Locate the cell with the specified text and output its (X, Y) center coordinate. 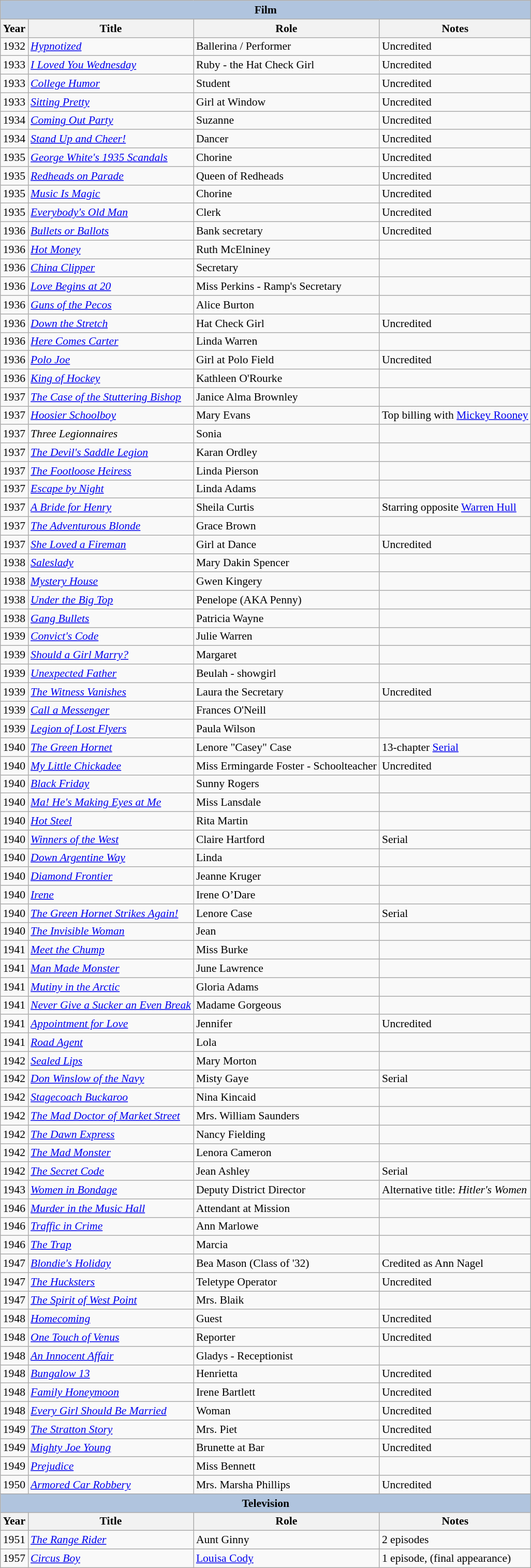
Three Legionnaires (111, 434)
Hypnotized (111, 47)
Lenore Case (287, 913)
Call a Messenger (111, 711)
Credited as Ann Nagel (455, 1264)
Under the Big Top (111, 600)
The Green Hornet (111, 747)
The Invisible Woman (111, 931)
1950 (14, 1485)
Teletype Operator (287, 1282)
Hot Steel (111, 821)
Reporter (287, 1337)
Miss Burke (287, 950)
Girl at Polo Field (287, 360)
Hot Money (111, 249)
Sunny Rogers (287, 784)
Winners of the West (111, 839)
Convict's Code (111, 637)
Jeanne Kruger (287, 877)
Lola (287, 1042)
Penelope (AKA Penny) (287, 600)
The Spirit of West Point (111, 1300)
Karan Ordley (287, 452)
Armored Car Robbery (111, 1485)
The Stratton Story (111, 1429)
Lenore "Casey" Case (287, 747)
Gloria Adams (287, 987)
Hoosier Schoolboy (111, 416)
Love Begins at 20 (111, 287)
Girl at Dance (287, 544)
Mystery House (111, 582)
Ann Marlowe (287, 1226)
Guest (287, 1319)
Janice Alma Brownley (287, 397)
Linda Warren (287, 342)
Linda Pierson (287, 471)
Diamond Frontier (111, 877)
Suzanne (287, 121)
Gladys - Receptionist (287, 1356)
Brunette at Bar (287, 1448)
The Mad Monster (111, 1153)
Mighty Joe Young (111, 1448)
Mrs. William Saunders (287, 1116)
Mutiny in the Arctic (111, 987)
The Witness Vanishes (111, 692)
Nina Kincaid (287, 1098)
Margaret (287, 655)
Television (266, 1503)
The Green Hornet Strikes Again! (111, 913)
Kathleen O'Rourke (287, 379)
Music Is Magic (111, 194)
Legion of Lost Flyers (111, 729)
Family Honeymoon (111, 1393)
Linda (287, 858)
Miss Perkins - Ramp's Secretary (287, 287)
Nancy Fielding (287, 1134)
Black Friday (111, 784)
China Clipper (111, 268)
The Trap (111, 1245)
The Hucksters (111, 1282)
13-chapter Serial (455, 747)
Frances O'Neill (287, 711)
Clerk (287, 213)
Polo Joe (111, 360)
2 episodes (455, 1540)
Appointment for Love (111, 1024)
Mrs. Blaik (287, 1300)
Coming Out Party (111, 121)
Ballerina / Performer (287, 47)
1943 (14, 1190)
Down Argentine Way (111, 858)
Claire Hartford (287, 839)
Rita Martin (287, 821)
Paula Wilson (287, 729)
1957 (14, 1559)
The Devil's Saddle Legion (111, 452)
Dancer (287, 139)
Alice Burton (287, 305)
Grace Brown (287, 526)
My Little Chickadee (111, 766)
One Touch of Venus (111, 1337)
Every Girl Should Be Married (111, 1411)
Secretary (287, 268)
George White's 1935 Scandals (111, 157)
Louisa Cody (287, 1559)
Meet the Chump (111, 950)
Misty Gaye (287, 1079)
Top billing with Mickey Rooney (455, 416)
Murder in the Music Hall (111, 1208)
Prejudice (111, 1467)
Don Winslow of the Navy (111, 1079)
King of Hockey (111, 379)
Alternative title: Hitler's Women (455, 1190)
Girl at Window (287, 102)
I Loved You Wednesday (111, 65)
Linda Adams (287, 489)
Queen of Redheads (287, 176)
The Footloose Heiress (111, 471)
The Mad Doctor of Market Street (111, 1116)
Lenora Cameron (287, 1153)
Jean (287, 931)
Gwen Kingery (287, 582)
The Secret Code (111, 1172)
Beulah - showgirl (287, 674)
Starring opposite Warren Hull (455, 508)
Homecoming (111, 1319)
Irene O’Dare (287, 895)
Should a Girl Marry? (111, 655)
Saleslady (111, 563)
Mary Dakin Spencer (287, 563)
Stand Up and Cheer! (111, 139)
The Range Rider (111, 1540)
The Case of the Stuttering Bishop (111, 397)
Mrs. Piet (287, 1429)
Road Agent (111, 1042)
Miss Ermingarde Foster - Schoolteacher (287, 766)
Henrietta (287, 1374)
1 episode, (final appearance) (455, 1559)
Ruby - the Hat Check Girl (287, 65)
Marcia (287, 1245)
Bullets or Ballots (111, 231)
Sitting Pretty (111, 102)
Jean Ashley (287, 1172)
Stagecoach Buckaroo (111, 1098)
Aunt Ginny (287, 1540)
June Lawrence (287, 969)
Sealed Lips (111, 1061)
Down the Stretch (111, 323)
Everybody's Old Man (111, 213)
Traffic in Crime (111, 1226)
Ruth McElniney (287, 249)
Woman (287, 1411)
Circus Boy (111, 1559)
Attendant at Mission (287, 1208)
Julie Warren (287, 637)
1951 (14, 1540)
An Innocent Affair (111, 1356)
Ma! He's Making Eyes at Me (111, 803)
She Loved a Fireman (111, 544)
Bungalow 13 (111, 1374)
The Dawn Express (111, 1134)
Miss Lansdale (287, 803)
Madame Gorgeous (287, 1005)
Women in Bondage (111, 1190)
Film (266, 10)
Jennifer (287, 1024)
Mary Morton (287, 1061)
Miss Bennett (287, 1467)
Patricia Wayne (287, 618)
Escape by Night (111, 489)
Mary Evans (287, 416)
Never Give a Sucker an Even Break (111, 1005)
Gang Bullets (111, 618)
Here Comes Carter (111, 342)
Bea Mason (Class of '32) (287, 1264)
Laura the Secretary (287, 692)
Deputy District Director (287, 1190)
Guns of the Pecos (111, 305)
1932 (14, 47)
Bank secretary (287, 231)
Sheila Curtis (287, 508)
A Bride for Henry (111, 508)
Irene Bartlett (287, 1393)
College Humor (111, 84)
Sonia (287, 434)
Blondie's Holiday (111, 1264)
Man Made Monster (111, 969)
Hat Check Girl (287, 323)
Irene (111, 895)
The Adventurous Blonde (111, 526)
Redheads on Parade (111, 176)
Unexpected Father (111, 674)
Mrs. Marsha Phillips (287, 1485)
Student (287, 84)
